From the cell containing the given text, extract its center point as (X, Y) coordinate. 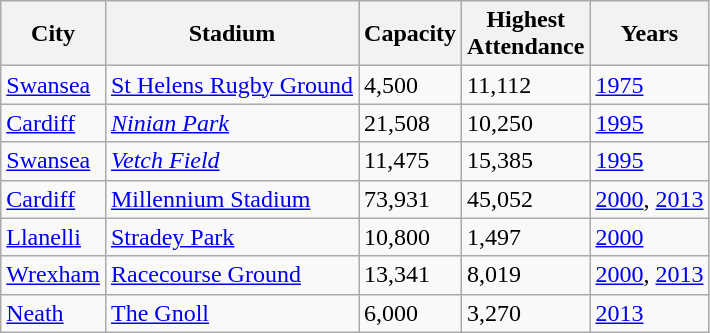
3,270 (526, 313)
4,500 (410, 85)
St Helens Rugby Ground (232, 85)
Stradey Park (232, 237)
8,019 (526, 275)
2013 (650, 313)
City (54, 34)
Stadium (232, 34)
73,931 (410, 199)
11,112 (526, 85)
Racecourse Ground (232, 275)
45,052 (526, 199)
Ninian Park (232, 123)
1,497 (526, 237)
21,508 (410, 123)
13,341 (410, 275)
10,250 (526, 123)
Capacity (410, 34)
2000 (650, 237)
Years (650, 34)
Wrexham (54, 275)
11,475 (410, 161)
Neath (54, 313)
The Gnoll (232, 313)
6,000 (410, 313)
1975 (650, 85)
10,800 (410, 237)
Vetch Field (232, 161)
HighestAttendance (526, 34)
15,385 (526, 161)
Millennium Stadium (232, 199)
Llanelli (54, 237)
